Determine the [x, y] coordinate at the center of the cell enclosing the given text.  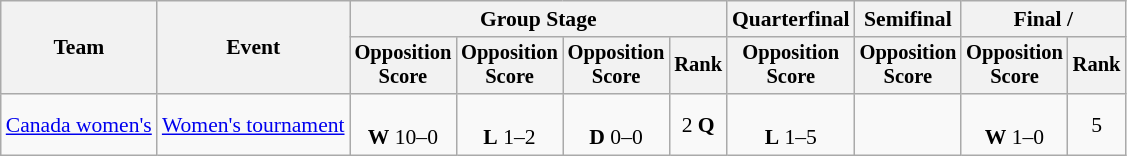
L 1–2 [510, 124]
5 [1097, 124]
Semifinal [908, 19]
2 Q [698, 124]
D 0–0 [616, 124]
Group Stage [538, 19]
W 1–0 [1014, 124]
Quarterfinal [791, 19]
Team [79, 48]
L 1–5 [791, 124]
W 10–0 [404, 124]
Canada women's [79, 124]
Final / [1043, 19]
Event [254, 48]
Women's tournament [254, 124]
